From the cell containing the given text, extract its center point as (x, y) coordinate. 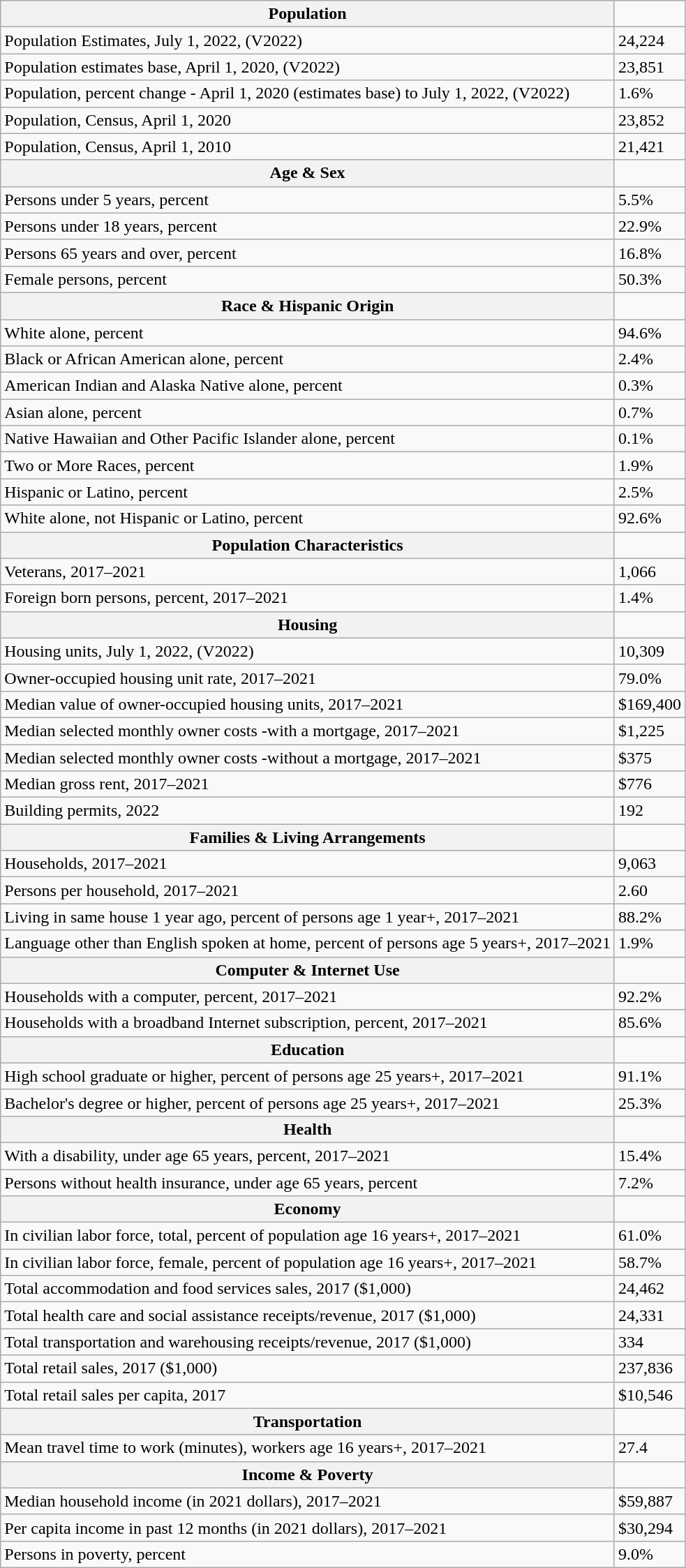
Owner-occupied housing unit rate, 2017–2021 (308, 678)
79.0% (649, 678)
In civilian labor force, female, percent of population age 16 years+, 2017–2021 (308, 1262)
15.4% (649, 1156)
23,852 (649, 120)
Age & Sex (308, 173)
With a disability, under age 65 years, percent, 2017–2021 (308, 1156)
Building permits, 2022 (308, 811)
9.0% (649, 1554)
24,331 (649, 1315)
237,836 (649, 1368)
Persons in poverty, percent (308, 1554)
Per capita income in past 12 months (in 2021 dollars), 2017–2021 (308, 1528)
Median selected monthly owner costs -with a mortgage, 2017–2021 (308, 731)
Persons under 5 years, percent (308, 200)
7.2% (649, 1183)
22.9% (649, 226)
Total retail sales, 2017 ($1,000) (308, 1368)
$776 (649, 784)
Population Characteristics (308, 545)
Black or African American alone, percent (308, 359)
Persons per household, 2017–2021 (308, 890)
Median household income (in 2021 dollars), 2017–2021 (308, 1501)
$169,400 (649, 704)
10,309 (649, 651)
1.4% (649, 598)
2.5% (649, 492)
1.6% (649, 94)
85.6% (649, 1023)
27.4 (649, 1448)
5.5% (649, 200)
Housing units, July 1, 2022, (V2022) (308, 651)
88.2% (649, 917)
Population, percent change - April 1, 2020 (estimates base) to July 1, 2022, (V2022) (308, 94)
0.3% (649, 386)
Transportation (308, 1421)
1,066 (649, 572)
Persons without health insurance, under age 65 years, percent (308, 1183)
21,421 (649, 147)
0.7% (649, 412)
Economy (308, 1209)
2.60 (649, 890)
24,462 (649, 1289)
High school graduate or higher, percent of persons age 25 years+, 2017–2021 (308, 1076)
Total health care and social assistance receipts/revenue, 2017 ($1,000) (308, 1315)
Veterans, 2017–2021 (308, 572)
In civilian labor force, total, percent of population age 16 years+, 2017–2021 (308, 1236)
Median value of owner-occupied housing units, 2017–2021 (308, 704)
White alone, not Hispanic or Latino, percent (308, 518)
Total accommodation and food services sales, 2017 ($1,000) (308, 1289)
Bachelor's degree or higher, percent of persons age 25 years+, 2017–2021 (308, 1103)
$30,294 (649, 1528)
Population (308, 14)
American Indian and Alaska Native alone, percent (308, 386)
Computer & Internet Use (308, 970)
Persons 65 years and over, percent (308, 253)
50.3% (649, 279)
23,851 (649, 67)
9,063 (649, 864)
Total retail sales per capita, 2017 (308, 1395)
Households with a computer, percent, 2017–2021 (308, 996)
Median gross rent, 2017–2021 (308, 784)
16.8% (649, 253)
0.1% (649, 439)
Population estimates base, April 1, 2020, (V2022) (308, 67)
White alone, percent (308, 333)
Living in same house 1 year ago, percent of persons age 1 year+, 2017–2021 (308, 917)
334 (649, 1342)
Population, Census, April 1, 2020 (308, 120)
Households, 2017–2021 (308, 864)
$375 (649, 757)
24,224 (649, 40)
$59,887 (649, 1501)
92.2% (649, 996)
Education (308, 1050)
58.7% (649, 1262)
Native Hawaiian and Other Pacific Islander alone, percent (308, 439)
Households with a broadband Internet subscription, percent, 2017–2021 (308, 1023)
Families & Living Arrangements (308, 837)
Persons under 18 years, percent (308, 226)
$10,546 (649, 1395)
Female persons, percent (308, 279)
Mean travel time to work (minutes), workers age 16 years+, 2017–2021 (308, 1448)
2.4% (649, 359)
Hispanic or Latino, percent (308, 492)
Housing (308, 625)
Income & Poverty (308, 1474)
92.6% (649, 518)
192 (649, 811)
Race & Hispanic Origin (308, 306)
91.1% (649, 1076)
Asian alone, percent (308, 412)
Population, Census, April 1, 2010 (308, 147)
25.3% (649, 1103)
Population Estimates, July 1, 2022, (V2022) (308, 40)
$1,225 (649, 731)
Two or More Races, percent (308, 465)
94.6% (649, 333)
61.0% (649, 1236)
Median selected monthly owner costs -without a mortgage, 2017–2021 (308, 757)
Language other than English spoken at home, percent of persons age 5 years+, 2017–2021 (308, 943)
Health (308, 1129)
Foreign born persons, percent, 2017–2021 (308, 598)
Total transportation and warehousing receipts/revenue, 2017 ($1,000) (308, 1342)
